Output the [x, y] coordinate of the center of the cell containing the given text.  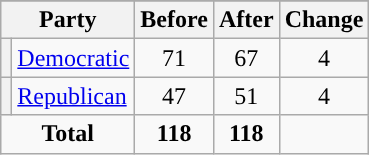
Before [174, 20]
Democratic [74, 58]
71 [174, 58]
Total [68, 134]
Party [68, 20]
After [246, 20]
47 [174, 96]
67 [246, 58]
Republican [74, 96]
51 [246, 96]
Change [324, 20]
